Return the (X, Y) coordinate for the center point of the cell that contains the specified text.  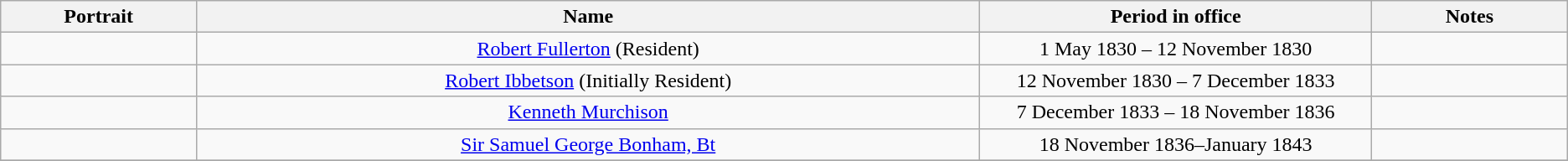
12 November 1830 – 7 December 1833 (1176, 80)
Name (588, 17)
Portrait (99, 17)
Kenneth Murchison (588, 112)
Robert Ibbetson (Initially Resident) (588, 80)
Sir Samuel George Bonham, Bt (588, 144)
Period in office (1176, 17)
7 December 1833 – 18 November 1836 (1176, 112)
18 November 1836–January 1843 (1176, 144)
Robert Fullerton (Resident) (588, 49)
Notes (1469, 17)
1 May 1830 – 12 November 1830 (1176, 49)
